For the text-containing cell, return its midpoint in [X, Y] coordinate format. 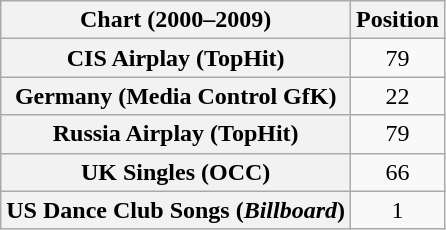
US Dance Club Songs (Billboard) [176, 210]
1 [398, 210]
Chart (2000–2009) [176, 20]
Position [398, 20]
22 [398, 96]
Russia Airplay (TopHit) [176, 134]
CIS Airplay (TopHit) [176, 58]
66 [398, 172]
UK Singles (OCC) [176, 172]
Germany (Media Control GfK) [176, 96]
